Pinpoint the cell where the given text exists, returning its [x, y] midpoint coordinate. 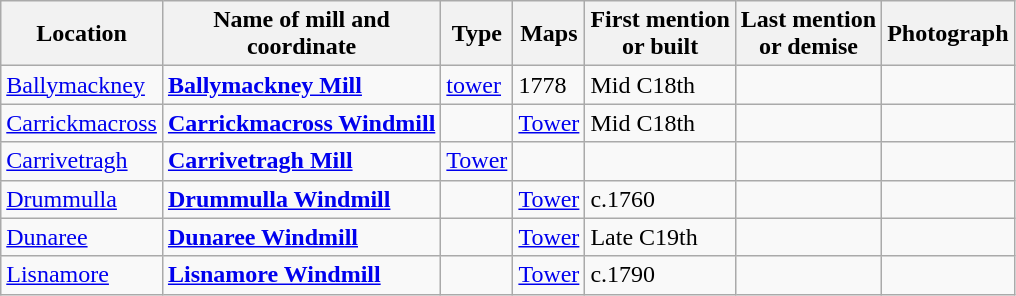
Last mention or demise [808, 34]
c.1790 [660, 275]
Carrickmacross [82, 123]
1778 [549, 85]
Carrivetragh [82, 161]
tower [477, 85]
Late C19th [660, 237]
Type [477, 34]
Photograph [948, 34]
Carrivetragh Mill [301, 161]
Dunaree [82, 237]
Location [82, 34]
Name of mill andcoordinate [301, 34]
Drummulla [82, 199]
Ballymackney [82, 85]
Carrickmacross Windmill [301, 123]
Drummulla Windmill [301, 199]
Lisnamore [82, 275]
Lisnamore Windmill [301, 275]
First mentionor built [660, 34]
Ballymackney Mill [301, 85]
Dunaree Windmill [301, 237]
Maps [549, 34]
c.1760 [660, 199]
